Detect which cell encompasses the target text, then output its (x, y) center coordinate. 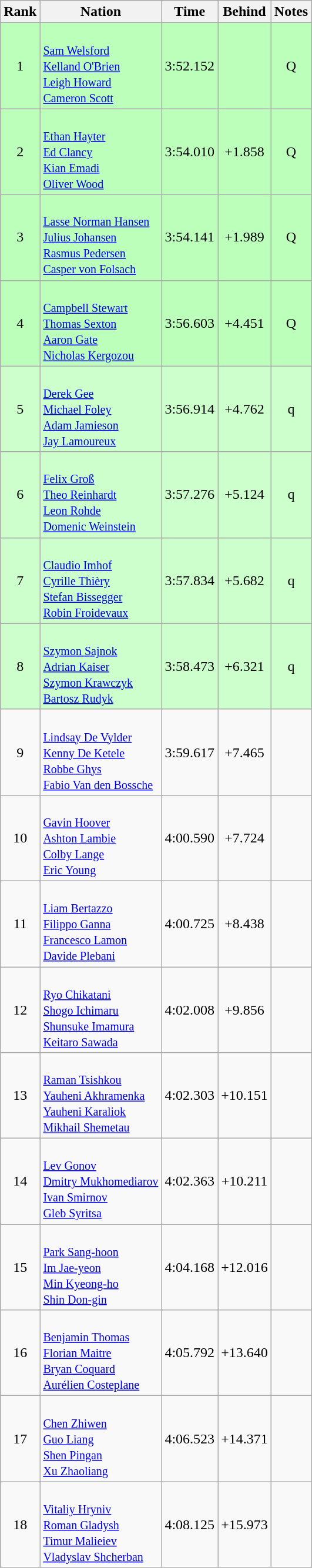
13 (20, 1096)
Ethan HayterEd ClancyKian EmadiOliver Wood (101, 152)
4 (20, 323)
Ryo ChikataniShogo IchimaruShunsuke ImamuraKeitaro Sawada (101, 1010)
4:04.168 (190, 1267)
Gavin HooverAshton LambieColby LangeEric Young (101, 838)
2 (20, 152)
6 (20, 495)
9 (20, 752)
14 (20, 1181)
11 (20, 924)
Lasse Norman HansenJulius JohansenRasmus PedersenCasper von Folsach (101, 237)
Rank (20, 12)
3:57.834 (190, 580)
3:56.603 (190, 323)
+12.016 (244, 1267)
4:02.303 (190, 1096)
17 (20, 1439)
+5.682 (244, 580)
+9.856 (244, 1010)
+10.151 (244, 1096)
3:54.010 (190, 152)
4:00.725 (190, 924)
3:59.617 (190, 752)
3 (20, 237)
15 (20, 1267)
Campbell StewartThomas SextonAaron GateNicholas Kergozou (101, 323)
+7.724 (244, 838)
Felix GroßTheo ReinhardtLeon RohdeDomenic Weinstein (101, 495)
+4.762 (244, 409)
Nation (101, 12)
1 (20, 66)
Notes (291, 12)
+15.973 (244, 1525)
+6.321 (244, 666)
+8.438 (244, 924)
Szymon SajnokAdrian KaiserSzymon KrawczykBartosz Rudyk (101, 666)
12 (20, 1010)
Derek GeeMichael FoleyAdam JamiesonJay Lamoureux (101, 409)
Sam WelsfordKelland O'BrienLeigh HowardCameron Scott (101, 66)
3:56.914 (190, 409)
4:02.363 (190, 1181)
4:05.792 (190, 1353)
Benjamin ThomasFlorian MaitreBryan CoquardAurélien Costeplane (101, 1353)
4:00.590 (190, 838)
+13.640 (244, 1353)
Chen Zhiwen Guo LiangShen PinganXu Zhaoliang (101, 1439)
Raman TsishkouYauheni AkhramenkaYauheni KaraliokMikhail Shemetau (101, 1096)
4:06.523 (190, 1439)
Lindsay De VylderKenny De KeteleRobbe GhysFabio Van den Bossche (101, 752)
+4.451 (244, 323)
Park Sang-hoonIm Jae-yeonMin Kyeong-hoShin Don-gin (101, 1267)
Time (190, 12)
Lev GonovDmitry MukhomediarovIvan SmirnovGleb Syritsa (101, 1181)
3:58.473 (190, 666)
8 (20, 666)
4:02.008 (190, 1010)
5 (20, 409)
+5.124 (244, 495)
+10.211 (244, 1181)
Liam BertazzoFilippo GannaFrancesco LamonDavide Plebani (101, 924)
10 (20, 838)
Vitaliy HrynivRoman GladyshTimur MalieievVladyslav Shcherban (101, 1525)
3:54.141 (190, 237)
16 (20, 1353)
4:08.125 (190, 1525)
+1.858 (244, 152)
Behind (244, 12)
3:57.276 (190, 495)
Claudio ImhofCyrille ThièryStefan BisseggerRobin Froidevaux (101, 580)
+14.371 (244, 1439)
+7.465 (244, 752)
7 (20, 580)
+1.989 (244, 237)
18 (20, 1525)
3:52.152 (190, 66)
